Find where the given text appears and provide that cell's center as (x, y) coordinate. 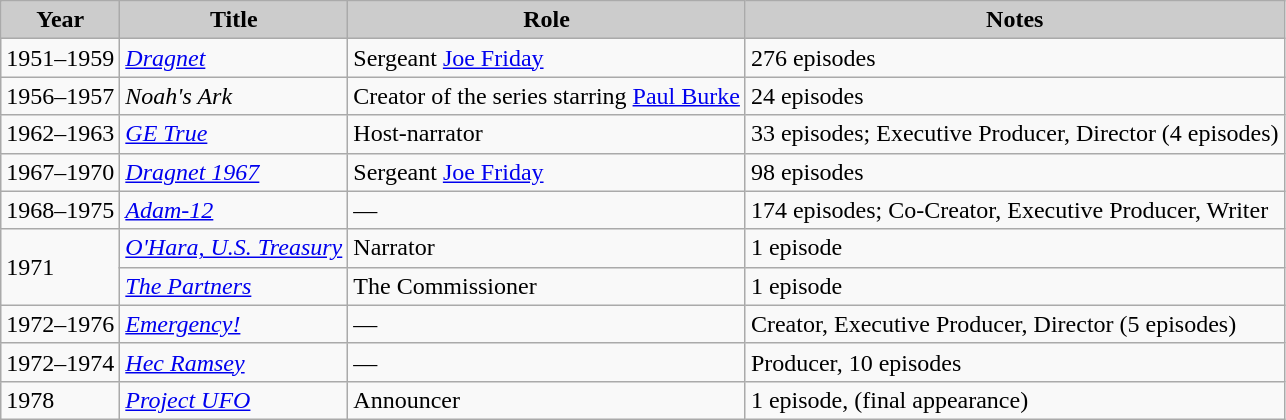
Dragnet 1967 (234, 172)
1951–1959 (60, 58)
1978 (60, 400)
1956–1957 (60, 96)
Hec Ramsey (234, 362)
Noah's Ark (234, 96)
1972–1976 (60, 324)
24 episodes (1014, 96)
Creator, Executive Producer, Director (5 episodes) (1014, 324)
Announcer (547, 400)
174 episodes; Co-Creator, Executive Producer, Writer (1014, 210)
Narrator (547, 248)
98 episodes (1014, 172)
Project UFO (234, 400)
Creator of the series starring Paul Burke (547, 96)
The Commissioner (547, 286)
Producer, 10 episodes (1014, 362)
GE True (234, 134)
1972–1974 (60, 362)
Host-narrator (547, 134)
1967–1970 (60, 172)
1 episode, (final appearance) (1014, 400)
276 episodes (1014, 58)
1968–1975 (60, 210)
1971 (60, 267)
Title (234, 20)
Emergency! (234, 324)
Role (547, 20)
O'Hara, U.S. Treasury (234, 248)
1962–1963 (60, 134)
33 episodes; Executive Producer, Director (4 episodes) (1014, 134)
Notes (1014, 20)
The Partners (234, 286)
Dragnet (234, 58)
Adam-12 (234, 210)
Year (60, 20)
